Return the [X, Y] coordinate for the center point of the cell that contains the specified text.  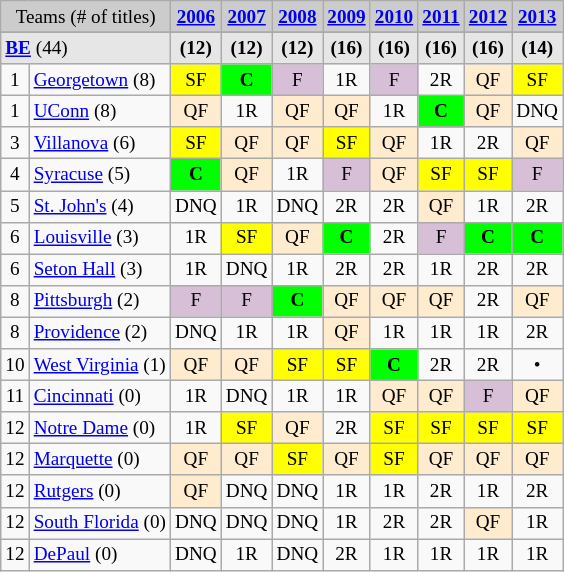
Rutgers (0) [100, 491]
2007 [246, 17]
Cincinnati (0) [100, 396]
• [538, 365]
Providence (2) [100, 333]
3 [15, 143]
BE (44) [86, 48]
South Florida (0) [100, 523]
UConn (8) [100, 111]
2011 [441, 17]
Seton Hall (3) [100, 270]
Villanova (6) [100, 143]
(14) [538, 48]
2013 [538, 17]
Syracuse (5) [100, 175]
West Virginia (1) [100, 365]
2006 [196, 17]
10 [15, 365]
Pittsburgh (2) [100, 301]
Georgetown (8) [100, 80]
2012 [488, 17]
St. John's (4) [100, 206]
2008 [298, 17]
4 [15, 175]
5 [15, 206]
2009 [347, 17]
Teams (# of titles) [86, 17]
11 [15, 396]
2010 [394, 17]
Notre Dame (0) [100, 428]
Louisville (3) [100, 238]
DePaul (0) [100, 554]
Marquette (0) [100, 460]
